Pinpoint the cell where the given text exists, returning its [x, y] midpoint coordinate. 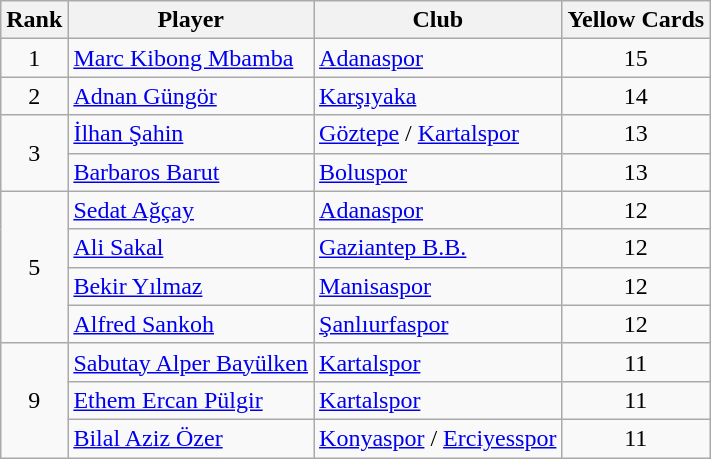
14 [636, 96]
Bekir Yılmaz [191, 286]
2 [34, 96]
Marc Kibong Mbamba [191, 58]
Göztepe / Kartalspor [438, 134]
15 [636, 58]
Gaziantep B.B. [438, 248]
Karşıyaka [438, 96]
Adnan Güngör [191, 96]
5 [34, 267]
Alfred Sankoh [191, 324]
Ethem Ercan Pülgir [191, 400]
Bilal Aziz Özer [191, 438]
Boluspor [438, 172]
Manisaspor [438, 286]
Şanlıurfaspor [438, 324]
Ali Sakal [191, 248]
3 [34, 153]
İlhan Şahin [191, 134]
Rank [34, 20]
9 [34, 400]
Barbaros Barut [191, 172]
Sedat Ağçay [191, 210]
Player [191, 20]
Yellow Cards [636, 20]
Konyaspor / Erciyesspor [438, 438]
Sabutay Alper Bayülken [191, 362]
Club [438, 20]
1 [34, 58]
